Determine the [X, Y] coordinate at the center of the cell enclosing the given text.  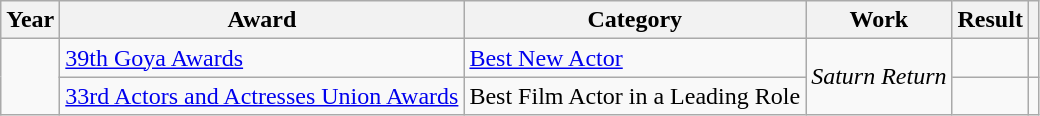
Award [262, 20]
39th Goya Awards [262, 58]
Result [990, 20]
Best Film Actor in a Leading Role [635, 96]
33rd Actors and Actresses Union Awards [262, 96]
Work [879, 20]
Category [635, 20]
Year [30, 20]
Saturn Return [879, 77]
Best New Actor [635, 58]
